Return the [x, y] coordinate for the center point of the cell that contains the specified text.  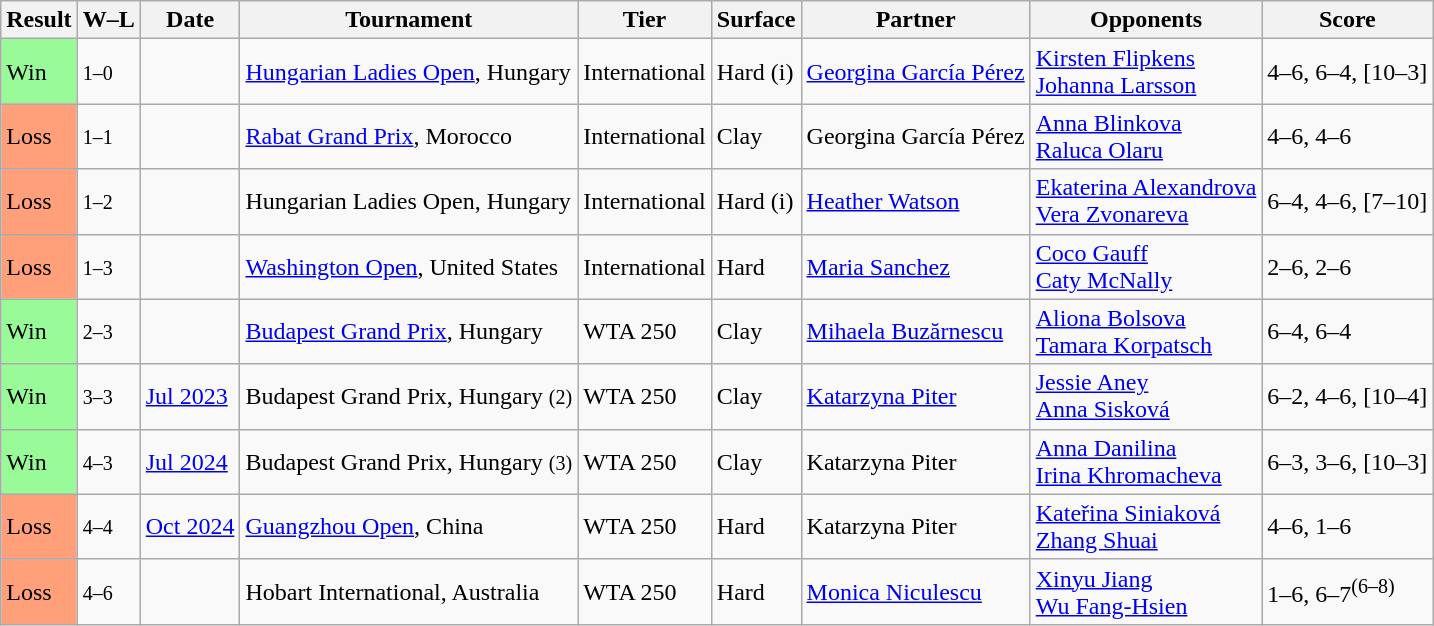
Jul 2024 [190, 462]
Jul 2023 [190, 396]
Monica Niculescu [916, 592]
Coco Gauff Caty McNally [1146, 266]
Jessie Aney Anna Sisková [1146, 396]
1–2 [108, 202]
3–3 [108, 396]
Hobart International, Australia [409, 592]
Kateřina Siniaková Zhang Shuai [1146, 526]
4–6, 1–6 [1348, 526]
Budapest Grand Prix, Hungary (3) [409, 462]
Heather Watson [916, 202]
4–3 [108, 462]
Tournament [409, 20]
Surface [756, 20]
4–6 [108, 592]
Anna Danilina Irina Khromacheva [1146, 462]
Maria Sanchez [916, 266]
Ekaterina Alexandrova Vera Zvonareva [1146, 202]
1–6, 6–7(6–8) [1348, 592]
6–4, 4–6, [7–10] [1348, 202]
Opponents [1146, 20]
Budapest Grand Prix, Hungary [409, 332]
1–3 [108, 266]
Date [190, 20]
4–6, 6–4, [10–3] [1348, 72]
Rabat Grand Prix, Morocco [409, 136]
Xinyu Jiang Wu Fang-Hsien [1146, 592]
2–3 [108, 332]
Guangzhou Open, China [409, 526]
Anna Blinkova Raluca Olaru [1146, 136]
Tier [645, 20]
Oct 2024 [190, 526]
6–4, 6–4 [1348, 332]
6–3, 3–6, [10–3] [1348, 462]
Budapest Grand Prix, Hungary (2) [409, 396]
Mihaela Buzărnescu [916, 332]
Washington Open, United States [409, 266]
W–L [108, 20]
Result [39, 20]
1–1 [108, 136]
6–2, 4–6, [10–4] [1348, 396]
Score [1348, 20]
4–4 [108, 526]
Partner [916, 20]
4–6, 4–6 [1348, 136]
1–0 [108, 72]
Aliona Bolsova Tamara Korpatsch [1146, 332]
2–6, 2–6 [1348, 266]
Kirsten Flipkens Johanna Larsson [1146, 72]
